From the cell containing the given text, extract its center point as (X, Y) coordinate. 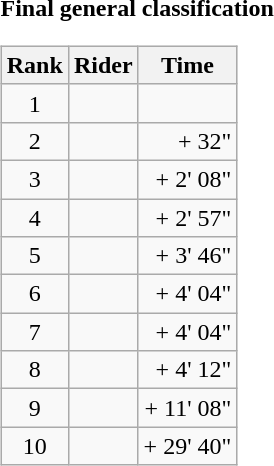
Time (188, 65)
+ 4' 12" (188, 370)
+ 3' 46" (188, 256)
+ 32" (188, 141)
10 (34, 446)
6 (34, 294)
7 (34, 332)
2 (34, 141)
5 (34, 256)
+ 29' 40" (188, 446)
3 (34, 179)
8 (34, 370)
+ 2' 57" (188, 217)
+ 11' 08" (188, 408)
1 (34, 103)
Rank (34, 65)
+ 2' 08" (188, 179)
Rider (103, 65)
9 (34, 408)
4 (34, 217)
